From the cell containing the given text, extract its center point as [x, y] coordinate. 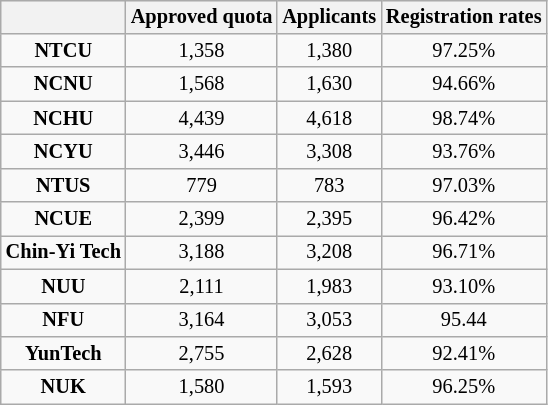
YunTech [64, 354]
NCNU [64, 84]
2,628 [329, 354]
1,580 [202, 387]
Approved quota [202, 17]
3,208 [329, 253]
2,755 [202, 354]
2,111 [202, 286]
1,380 [329, 51]
1,593 [329, 387]
98.74% [464, 118]
1,630 [329, 84]
2,395 [329, 219]
93.76% [464, 152]
779 [202, 185]
97.25% [464, 51]
NTCU [64, 51]
3,308 [329, 152]
1,568 [202, 84]
96.71% [464, 253]
Applicants [329, 17]
4,439 [202, 118]
Registration rates [464, 17]
4,618 [329, 118]
NUU [64, 286]
3,188 [202, 253]
94.66% [464, 84]
3,053 [329, 320]
93.10% [464, 286]
NCUE [64, 219]
1,358 [202, 51]
92.41% [464, 354]
97.03% [464, 185]
96.25% [464, 387]
2,399 [202, 219]
96.42% [464, 219]
3,446 [202, 152]
NFU [64, 320]
NCHU [64, 118]
NUK [64, 387]
783 [329, 185]
Chin-Yi Tech [64, 253]
1,983 [329, 286]
3,164 [202, 320]
NTUS [64, 185]
95.44 [464, 320]
NCYU [64, 152]
